Detect which cell encompasses the target text, then output its [X, Y] center coordinate. 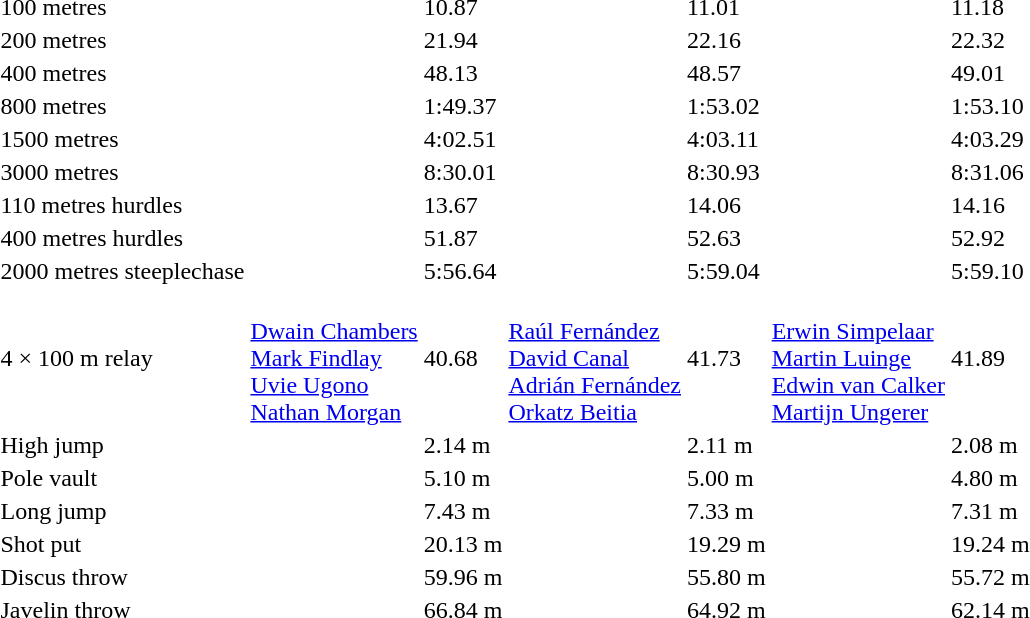
59.96 m [463, 577]
Raúl FernándezDavid CanalAdrián FernándezOrkatz Beitia [595, 358]
21.94 [463, 40]
41.73 [726, 358]
40.68 [463, 358]
14.06 [726, 205]
7.43 m [463, 511]
7.33 m [726, 511]
4:02.51 [463, 139]
8:30.93 [726, 172]
2.14 m [463, 445]
4:03.11 [726, 139]
51.87 [463, 238]
22.16 [726, 40]
19.29 m [726, 544]
48.13 [463, 73]
Dwain ChambersMark FindlayUvie UgonoNathan Morgan [334, 358]
Erwin SimpelaarMartin LuingeEdwin van CalkerMartijn Ungerer [858, 358]
1:53.02 [726, 106]
20.13 m [463, 544]
5.00 m [726, 478]
13.67 [463, 205]
48.57 [726, 73]
55.80 m [726, 577]
52.63 [726, 238]
2.11 m [726, 445]
5:56.64 [463, 271]
1:49.37 [463, 106]
5.10 m [463, 478]
5:59.04 [726, 271]
8:30.01 [463, 172]
